Identify which cell holds the provided text, then report its [x, y] central coordinate. 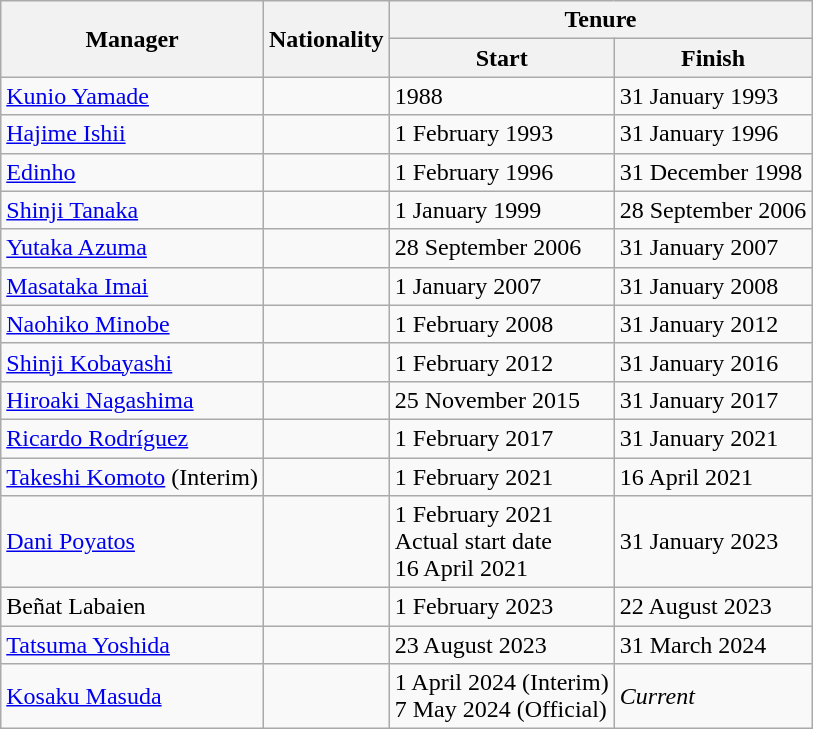
Kunio Yamade [132, 96]
31 January 2023 [713, 542]
Naohiko Minobe [132, 324]
Hiroaki Nagashima [132, 400]
1 February 1996 [502, 172]
Finish [713, 58]
Start [502, 58]
31 January 2008 [713, 286]
Yutaka Azuma [132, 248]
Hajime Ishii [132, 134]
Kosaku Masuda [132, 696]
31 January 2017 [713, 400]
31 December 1998 [713, 172]
Tenure [600, 20]
Shinji Tanaka [132, 210]
Shinji Kobayashi [132, 362]
Current [713, 696]
1 February 2021 [502, 477]
1 April 2024 (Interim)7 May 2024 (Official) [502, 696]
Nationality [326, 39]
31 January 2007 [713, 248]
1 January 1999 [502, 210]
1 February 2023 [502, 607]
31 January 1993 [713, 96]
25 November 2015 [502, 400]
1 February 2008 [502, 324]
31 January 1996 [713, 134]
Manager [132, 39]
31 March 2024 [713, 645]
31 January 2012 [713, 324]
1 February 2021Actual start date16 April 2021 [502, 542]
Edinho [132, 172]
1 February 2017 [502, 438]
22 August 2023 [713, 607]
Beñat Labaien [132, 607]
31 January 2021 [713, 438]
Takeshi Komoto (Interim) [132, 477]
1 February 2012 [502, 362]
1 January 2007 [502, 286]
1 February 1993 [502, 134]
31 January 2016 [713, 362]
23 August 2023 [502, 645]
Tatsuma Yoshida [132, 645]
1988 [502, 96]
Masataka Imai [132, 286]
Ricardo Rodríguez [132, 438]
16 April 2021 [713, 477]
Dani Poyatos [132, 542]
